Search for the cell housing the specified text and yield its [X, Y] center coordinate. 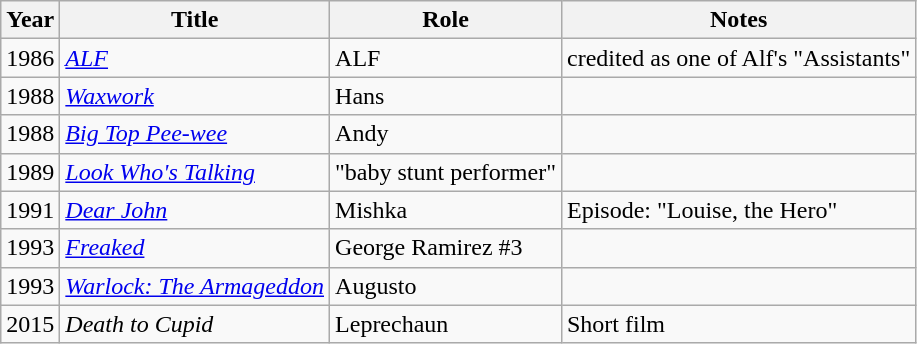
Waxwork [195, 96]
Warlock: The Armageddon [195, 286]
2015 [30, 324]
1991 [30, 210]
1986 [30, 58]
Short film [738, 324]
Notes [738, 20]
Freaked [195, 248]
credited as one of Alf's "Assistants" [738, 58]
Look Who's Talking [195, 172]
Episode: "Louise, the Hero" [738, 210]
Role [446, 20]
Leprechaun [446, 324]
Augusto [446, 286]
Title [195, 20]
Andy [446, 134]
Death to Cupid [195, 324]
George Ramirez #3 [446, 248]
Mishka [446, 210]
1989 [30, 172]
"baby stunt performer" [446, 172]
Big Top Pee-wee [195, 134]
Dear John [195, 210]
Hans [446, 96]
Year [30, 20]
